Provide the [x, y] coordinate of the cell's center where the given text is located.  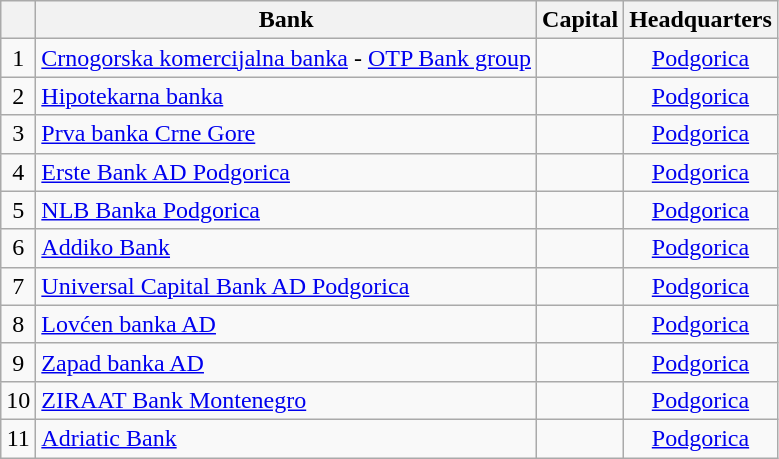
Prva banka Crne Gore [286, 134]
3 [18, 134]
1 [18, 58]
Bank [286, 20]
Headquarters [701, 20]
Lovćen banka AD [286, 324]
Zapad banka AD [286, 362]
Crnogorska komercijalna banka - OTP Bank group [286, 58]
Erste Bank AD Podgorica [286, 172]
10 [18, 400]
Capital [580, 20]
Addiko Bank [286, 248]
5 [18, 210]
11 [18, 438]
ZIRAAT Bank Montenegro [286, 400]
NLB Banka Podgorica [286, 210]
4 [18, 172]
Universal Capital Bank AD Podgorica [286, 286]
7 [18, 286]
2 [18, 96]
9 [18, 362]
6 [18, 248]
Adriatic Bank [286, 438]
8 [18, 324]
Hipotekarna banka [286, 96]
